Return (x, y) of the center of cell containing provided text 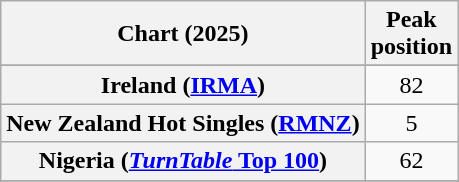
82 (411, 85)
62 (411, 161)
New Zealand Hot Singles (RMNZ) (183, 123)
Nigeria (TurnTable Top 100) (183, 161)
Ireland (IRMA) (183, 85)
Chart (2025) (183, 34)
Peakposition (411, 34)
5 (411, 123)
